Output the [X, Y] coordinate of the center of the cell containing the given text.  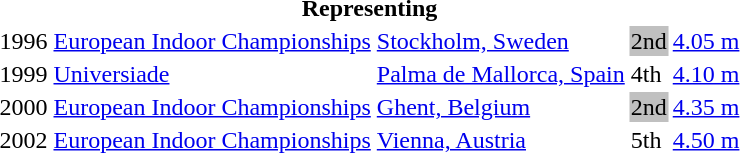
4th [648, 74]
Palma de Mallorca, Spain [500, 74]
Stockholm, Sweden [500, 41]
Universiade [212, 74]
Ghent, Belgium [500, 107]
